Detect which cell encompasses the target text, then output its (x, y) center coordinate. 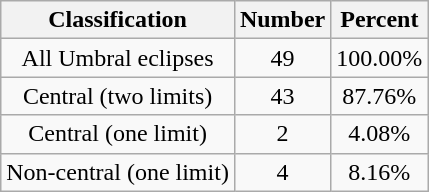
Non-central (one limit) (118, 172)
Central (one limit) (118, 134)
Classification (118, 20)
100.00% (380, 58)
43 (282, 96)
4 (282, 172)
All Umbral eclipses (118, 58)
49 (282, 58)
Central (two limits) (118, 96)
2 (282, 134)
87.76% (380, 96)
Percent (380, 20)
4.08% (380, 134)
8.16% (380, 172)
Number (282, 20)
